Output the [X, Y] coordinate of the center of the cell containing the given text.  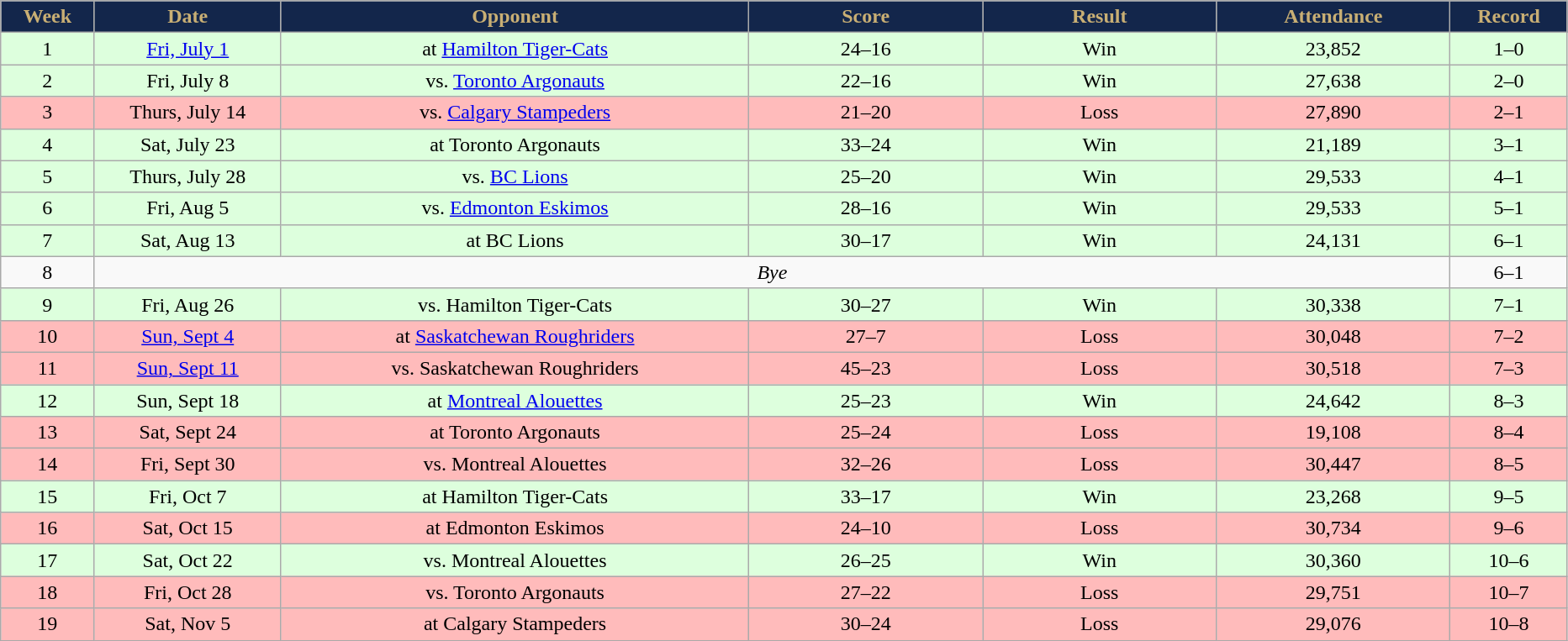
19 [47, 624]
26–25 [866, 560]
8 [47, 272]
vs. Calgary Stampeders [515, 113]
at Edmonton Eskimos [515, 528]
17 [47, 560]
45–23 [866, 368]
6 [47, 208]
1–0 [1508, 49]
23,852 [1333, 49]
vs. BC Lions [515, 176]
Thurs, July 14 [187, 113]
Sat, Oct 15 [187, 528]
9–6 [1508, 528]
vs. Saskatchewan Roughriders [515, 368]
24,131 [1333, 240]
33–17 [866, 497]
30,734 [1333, 528]
2–0 [1508, 81]
30,338 [1333, 304]
30,048 [1333, 336]
25–20 [866, 176]
vs. Hamilton Tiger-Cats [515, 304]
Sat, Nov 5 [187, 624]
21–20 [866, 113]
5–1 [1508, 208]
8–5 [1508, 465]
Result [1100, 17]
21,189 [1333, 144]
5 [47, 176]
30–27 [866, 304]
3 [47, 113]
29,076 [1333, 624]
Fri, Oct 28 [187, 592]
33–24 [866, 144]
Score [866, 17]
14 [47, 465]
Sat, Aug 13 [187, 240]
12 [47, 401]
Bye [772, 272]
Attendance [1333, 17]
18 [47, 592]
at Calgary Stampeders [515, 624]
Sat, Sept 24 [187, 433]
30–17 [866, 240]
8–3 [1508, 401]
Fri, July 1 [187, 49]
Sun, Sept 4 [187, 336]
4–1 [1508, 176]
7–1 [1508, 304]
15 [47, 497]
Thurs, July 28 [187, 176]
at Montreal Alouettes [515, 401]
7–2 [1508, 336]
1 [47, 49]
7 [47, 240]
24–10 [866, 528]
19,108 [1333, 433]
at Saskatchewan Roughriders [515, 336]
8–4 [1508, 433]
22–16 [866, 81]
10–6 [1508, 560]
25–24 [866, 433]
30,447 [1333, 465]
16 [47, 528]
10–8 [1508, 624]
4 [47, 144]
Sun, Sept 18 [187, 401]
32–26 [866, 465]
Fri, Aug 26 [187, 304]
10 [47, 336]
24,642 [1333, 401]
27,638 [1333, 81]
9–5 [1508, 497]
Fri, Oct 7 [187, 497]
11 [47, 368]
9 [47, 304]
2 [47, 81]
Record [1508, 17]
Sun, Sept 11 [187, 368]
27,890 [1333, 113]
23,268 [1333, 497]
3–1 [1508, 144]
Fri, July 8 [187, 81]
28–16 [866, 208]
vs. Edmonton Eskimos [515, 208]
2–1 [1508, 113]
7–3 [1508, 368]
25–23 [866, 401]
Opponent [515, 17]
Fri, Aug 5 [187, 208]
27–7 [866, 336]
13 [47, 433]
30–24 [866, 624]
10–7 [1508, 592]
27–22 [866, 592]
Sat, July 23 [187, 144]
29,751 [1333, 592]
at BC Lions [515, 240]
Fri, Sept 30 [187, 465]
30,518 [1333, 368]
Week [47, 17]
Date [187, 17]
Sat, Oct 22 [187, 560]
24–16 [866, 49]
30,360 [1333, 560]
